Search for the cell housing the specified text and yield its [X, Y] center coordinate. 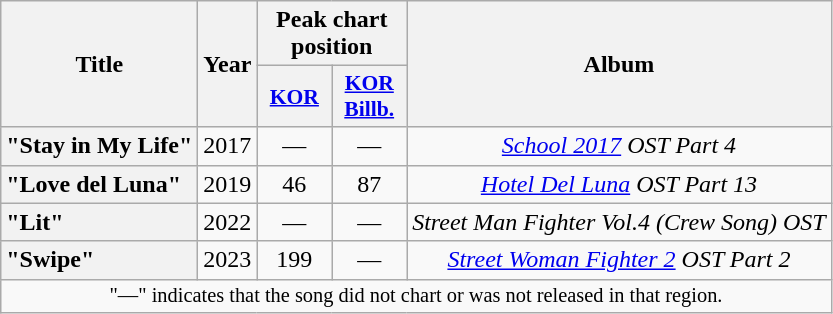
Title [100, 64]
2023 [228, 260]
"Stay in My Life" [100, 146]
KOR [294, 96]
"Swipe" [100, 260]
Hotel Del Luna OST Part 13 [620, 184]
"—" indicates that the song did not chart or was not released in that region. [416, 296]
"Lit" [100, 222]
KORBillb. [370, 96]
"Love del Luna" [100, 184]
Street Woman Fighter 2 OST Part 2 [620, 260]
46 [294, 184]
2019 [228, 184]
Year [228, 64]
87 [370, 184]
2022 [228, 222]
School 2017 OST Part 4 [620, 146]
Album [620, 64]
Street Man Fighter Vol.4 (Crew Song) OST [620, 222]
2017 [228, 146]
199 [294, 260]
Peak chart position [332, 34]
